Locate the cell with the specified text and output its [X, Y] center coordinate. 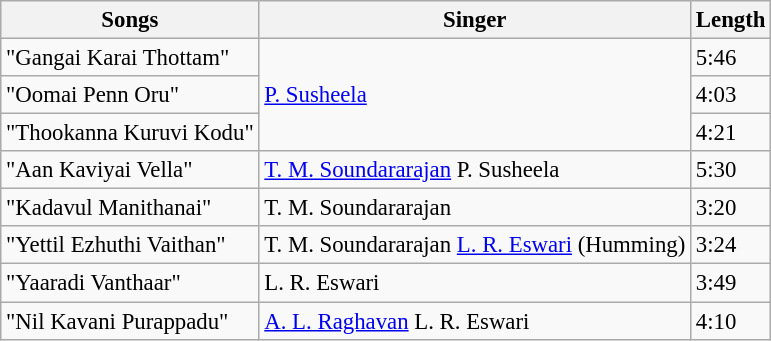
T. M. Soundararajan L. R. Eswari (Humming) [475, 245]
3:20 [731, 208]
5:46 [731, 58]
Singer [475, 20]
"Thookanna Kuruvi Kodu" [130, 133]
4:21 [731, 133]
P. Susheela [475, 96]
3:24 [731, 245]
"Gangai Karai Thottam" [130, 58]
A. L. Raghavan L. R. Eswari [475, 321]
Songs [130, 20]
T. M. Soundararajan [475, 208]
4:10 [731, 321]
"Oomai Penn Oru" [130, 95]
5:30 [731, 170]
L. R. Eswari [475, 283]
Length [731, 20]
"Nil Kavani Purappadu" [130, 321]
"Aan Kaviyai Vella" [130, 170]
"Yaaradi Vanthaar" [130, 283]
"Yettil Ezhuthi Vaithan" [130, 245]
3:49 [731, 283]
4:03 [731, 95]
T. M. Soundararajan P. Susheela [475, 170]
"Kadavul Manithanai" [130, 208]
